Return [x, y] of the center of cell containing provided text 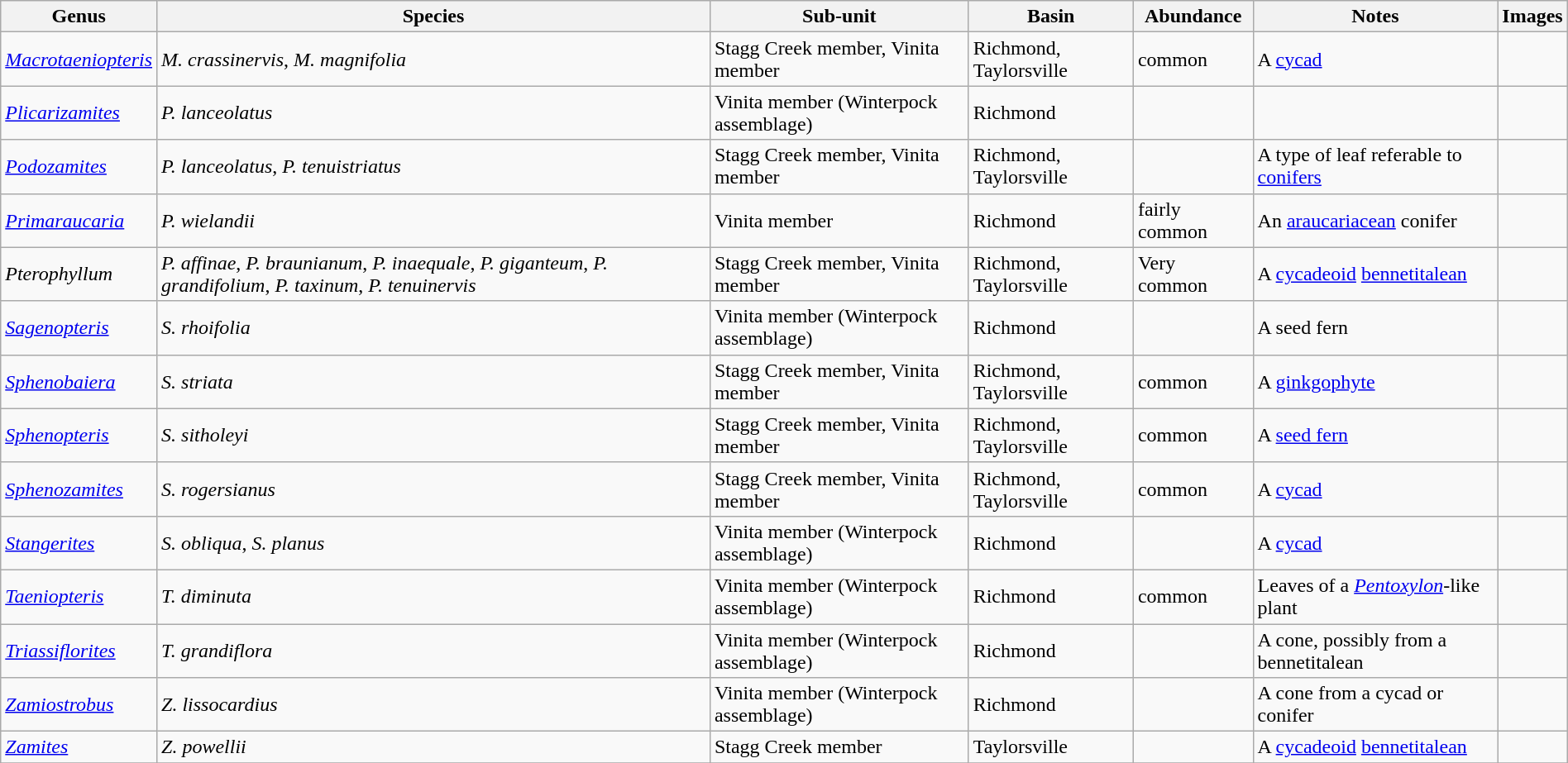
P. affinae, P. braunianum, P. inaequale, P. giganteum, P. grandifolium, P. taxinum, P. tenuinervis [433, 274]
S. obliqua, S. planus [433, 542]
S. sitholeyi [433, 435]
Plicarizamites [79, 112]
Leaves of a Pentoxylon-like plant [1375, 597]
Z. powellii [433, 747]
P. lanceolatus, P. tenuistriatus [433, 167]
Taeniopteris [79, 597]
Pterophyllum [79, 274]
S. rhoifolia [433, 327]
Triassiflorites [79, 650]
An araucariacean conifer [1375, 220]
Vinita member [839, 220]
Taylorsville [1050, 747]
Podozamites [79, 167]
Primaraucaria [79, 220]
Sphenozamites [79, 489]
Abundance [1193, 17]
fairly common [1193, 220]
S. rogersianus [433, 489]
Species [433, 17]
A cone, possibly from a bennetitalean [1375, 650]
A type of leaf referable to conifers [1375, 167]
T. diminuta [433, 597]
Zamiostrobus [79, 704]
S. striata [433, 382]
Z. lissocardius [433, 704]
Sphenobaiera [79, 382]
Stagg Creek member [839, 747]
T. grandiflora [433, 650]
Sphenopteris [79, 435]
Basin [1050, 17]
Notes [1375, 17]
P. wielandii [433, 220]
A cone from a cycad or conifer [1375, 704]
Sagenopteris [79, 327]
Stangerites [79, 542]
M. crassinervis, M. magnifolia [433, 60]
Sub-unit [839, 17]
Macrotaeniopteris [79, 60]
Genus [79, 17]
A ginkgophyte [1375, 382]
Very common [1193, 274]
P. lanceolatus [433, 112]
Images [1532, 17]
Zamites [79, 747]
